Extract the (x, y) coordinate from the center of the cell holding the provided text.  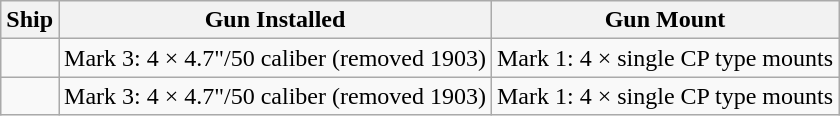
Ship (30, 20)
Gun Mount (664, 20)
Gun Installed (276, 20)
